From the cell containing the given text, extract its center point as [X, Y] coordinate. 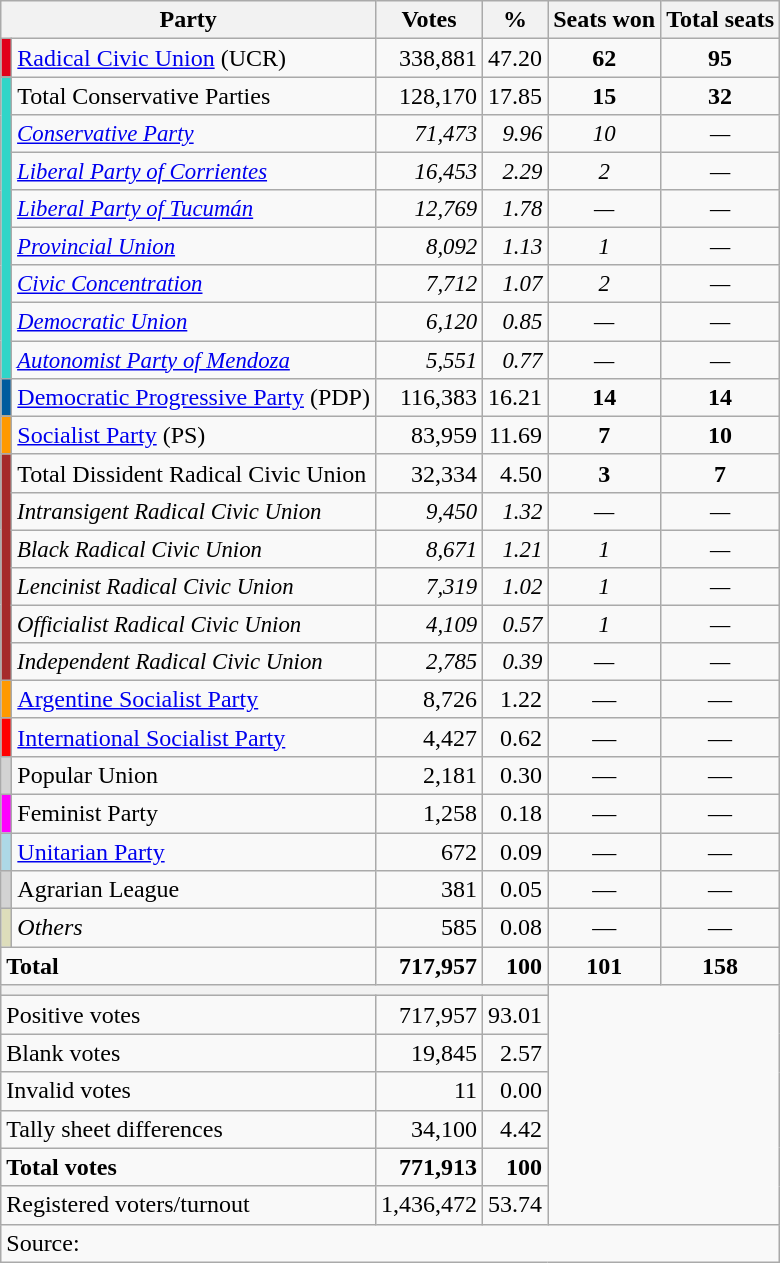
Positive votes [188, 1015]
4,427 [428, 737]
4,109 [428, 624]
15 [604, 96]
1.78 [516, 209]
158 [720, 966]
Agrarian League [194, 890]
Lencinist Radical Civic Union [194, 586]
7,319 [428, 586]
1.32 [516, 511]
Feminist Party [194, 813]
62 [604, 58]
9,450 [428, 511]
34,100 [428, 1129]
Liberal Party of Tucumán [194, 209]
Seats won [604, 20]
4.50 [516, 473]
Popular Union [194, 775]
16,453 [428, 172]
Source: [390, 1243]
Party [188, 20]
Democratic Progressive Party (PDP) [194, 397]
1.21 [516, 549]
771,913 [428, 1167]
Votes [428, 20]
0.08 [516, 928]
6,120 [428, 322]
4.42 [516, 1129]
83,959 [428, 435]
0.00 [516, 1091]
Registered voters/turnout [188, 1205]
% [516, 20]
2,785 [428, 662]
0.77 [516, 359]
Invalid votes [188, 1091]
Total Conservative Parties [194, 96]
5,551 [428, 359]
Argentine Socialist Party [194, 699]
19,845 [428, 1053]
8,726 [428, 699]
Blank votes [188, 1053]
Black Radical Civic Union [194, 549]
Radical Civic Union (UCR) [194, 58]
47.20 [516, 58]
3 [604, 473]
0.57 [516, 624]
0.62 [516, 737]
Total votes [188, 1167]
0.39 [516, 662]
11 [428, 1091]
Total [188, 966]
32 [720, 96]
0.09 [516, 851]
16.21 [516, 397]
Conservative Party [194, 134]
Democratic Union [194, 322]
2.57 [516, 1053]
101 [604, 966]
Provincial Union [194, 247]
95 [720, 58]
17.85 [516, 96]
128,170 [428, 96]
1.02 [516, 586]
Independent Radical Civic Union [194, 662]
7,712 [428, 284]
Intransigent Radical Civic Union [194, 511]
1.13 [516, 247]
Liberal Party of Corrientes [194, 172]
12,769 [428, 209]
0.85 [516, 322]
Tally sheet differences [188, 1129]
116,383 [428, 397]
International Socialist Party [194, 737]
9.96 [516, 134]
53.74 [516, 1205]
1,258 [428, 813]
0.05 [516, 890]
338,881 [428, 58]
0.18 [516, 813]
71,473 [428, 134]
2,181 [428, 775]
Socialist Party (PS) [194, 435]
8,092 [428, 247]
1,436,472 [428, 1205]
0.30 [516, 775]
8,671 [428, 549]
2.29 [516, 172]
585 [428, 928]
11.69 [516, 435]
672 [428, 851]
32,334 [428, 473]
93.01 [516, 1015]
Civic Concentration [194, 284]
Unitarian Party [194, 851]
Officialist Radical Civic Union [194, 624]
Total seats [720, 20]
1.07 [516, 284]
1.22 [516, 699]
Autonomist Party of Mendoza [194, 359]
Others [194, 928]
Total Dissident Radical Civic Union [194, 473]
381 [428, 890]
